For the text-containing cell, return its midpoint in (X, Y) coordinate format. 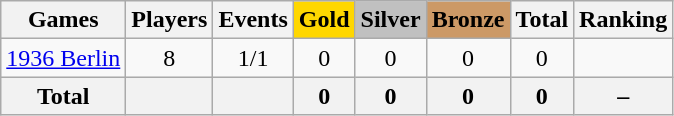
Players (170, 20)
Games (64, 20)
8 (170, 58)
1/1 (253, 58)
Events (253, 20)
1936 Berlin (64, 58)
Gold (324, 20)
Silver (390, 20)
Bronze (468, 20)
Ranking (624, 20)
– (624, 96)
